From the cell containing the given text, extract its center point as [x, y] coordinate. 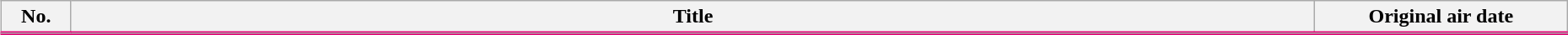
Original air date [1441, 17]
Title [692, 17]
No. [35, 17]
